Find where the given text appears and provide that cell's center as (X, Y) coordinate. 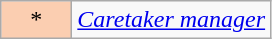
Caretaker manager (172, 20)
* (36, 20)
